Detect which cell encompasses the target text, then output its [X, Y] center coordinate. 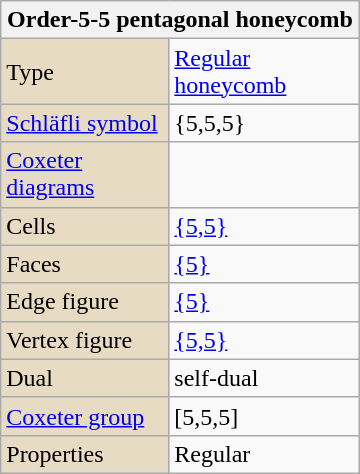
Coxeter diagrams [85, 174]
{5,5,5} [264, 123]
Edge figure [85, 302]
Regular [264, 454]
Faces [85, 264]
Coxeter group [85, 416]
Type [85, 72]
Dual [85, 378]
Cells [85, 226]
Schläfli symbol [85, 123]
Regular honeycomb [264, 72]
Properties [85, 454]
self-dual [264, 378]
[5,5,5] [264, 416]
Order-5-5 pentagonal honeycomb [180, 20]
Vertex figure [85, 340]
